For the text-containing cell, return its midpoint in [X, Y] coordinate format. 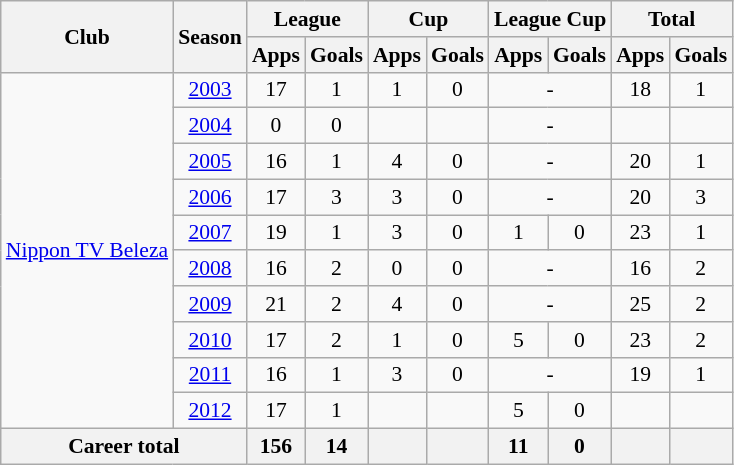
2004 [210, 126]
14 [336, 447]
2003 [210, 90]
2012 [210, 411]
2008 [210, 269]
25 [640, 304]
Total [672, 19]
Cup [428, 19]
2009 [210, 304]
18 [640, 90]
2005 [210, 162]
21 [276, 304]
Nippon TV Beleza [87, 250]
11 [518, 447]
2006 [210, 197]
Season [210, 36]
156 [276, 447]
2010 [210, 340]
Career total [124, 447]
2011 [210, 375]
League Cup [550, 19]
2007 [210, 233]
Club [87, 36]
League [308, 19]
